Provide the (X, Y) coordinate of the cell's center where the given text is located.  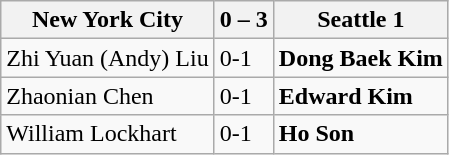
William Lockhart (108, 134)
Seattle 1 (360, 20)
0 – 3 (244, 20)
Dong Baek Kim (360, 58)
New York City (108, 20)
Ho Son (360, 134)
Edward Kim (360, 96)
Zhaonian Chen (108, 96)
Zhi Yuan (Andy) Liu (108, 58)
